Provide the [X, Y] coordinate of the cell's center where the given text is located.  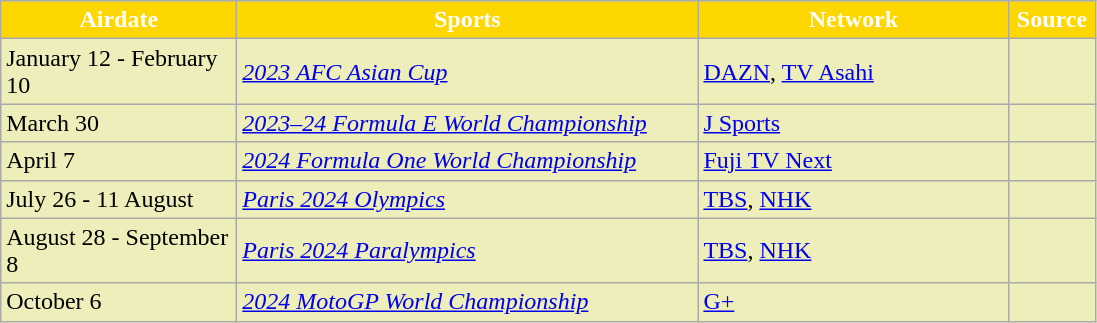
March 30 [119, 123]
2024 Formula One World Championship [468, 161]
J Sports [854, 123]
August 28 - September 8 [119, 250]
2023 AFC Asian Cup [468, 72]
October 6 [119, 302]
Paris 2024 Paralympics [468, 250]
April 7 [119, 161]
January 12 - February 10 [119, 72]
Paris 2024 Olympics [468, 199]
G+ [854, 302]
2024 MotoGP World Championship [468, 302]
2023–24 Formula E World Championship [468, 123]
Fuji TV Next [854, 161]
Source [1052, 20]
Sports [468, 20]
DAZN, TV Asahi [854, 72]
July 26 - 11 August [119, 199]
Network [854, 20]
Airdate [119, 20]
